For the text-containing cell, return its midpoint in [X, Y] coordinate format. 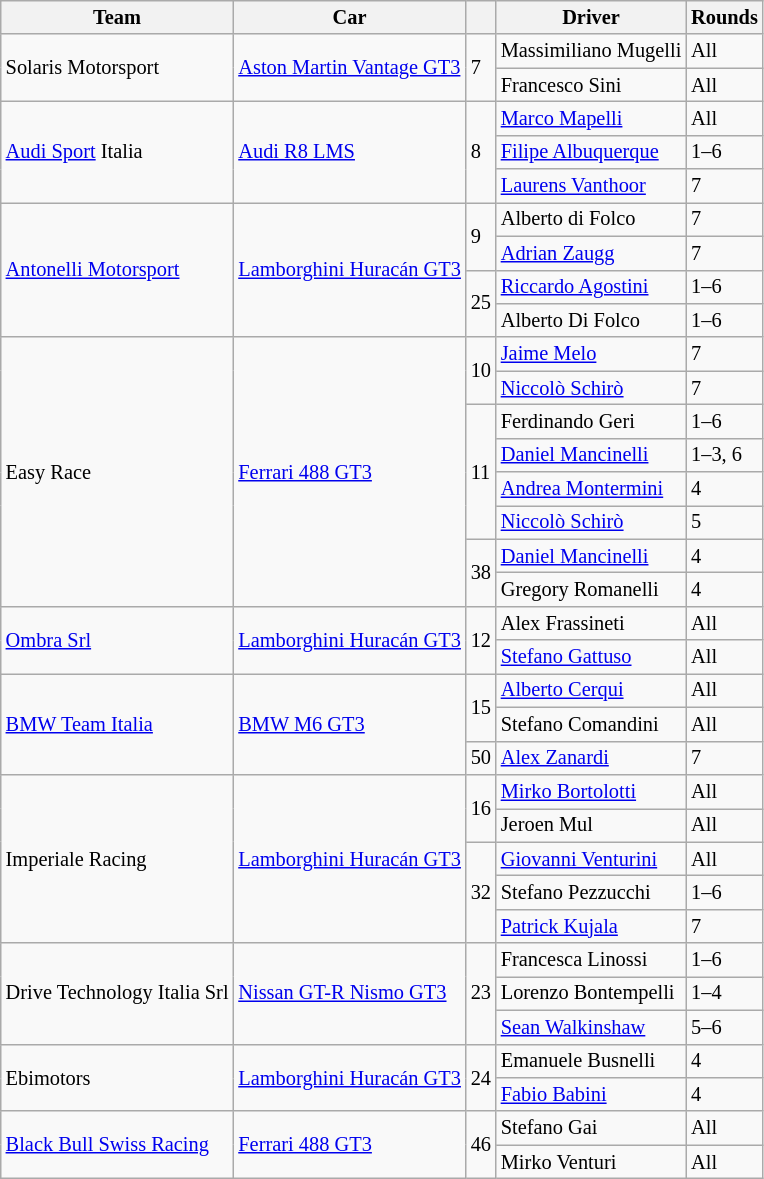
Stefano Gai [591, 1128]
Imperiale Racing [118, 858]
9 [481, 236]
Ferdinando Geri [591, 421]
Mirko Venturi [591, 1162]
Francesco Sini [591, 85]
Audi Sport Italia [118, 152]
Solaris Motorsport [118, 68]
25 [481, 304]
Antonelli Motorsport [118, 270]
16 [481, 808]
Team [118, 17]
Adrian Zaugg [591, 253]
12 [481, 640]
Gregory Romanelli [591, 589]
Black Bull Swiss Racing [118, 1144]
Andrea Montermini [591, 489]
Rounds [724, 17]
Fabio Babini [591, 1094]
Stefano Comandini [591, 724]
Sean Walkinshaw [591, 1027]
Easy Race [118, 472]
Patrick Kujala [591, 926]
11 [481, 472]
Alberto Cerqui [591, 690]
Aston Martin Vantage GT3 [349, 68]
Filipe Albuquerque [591, 152]
Stefano Gattuso [591, 657]
Alex Zanardi [591, 758]
Alberto di Folco [591, 219]
BMW Team Italia [118, 724]
15 [481, 706]
Alberto Di Folco [591, 320]
10 [481, 370]
32 [481, 892]
Drive Technology Italia Srl [118, 994]
23 [481, 994]
50 [481, 758]
5–6 [724, 1027]
Giovanni Venturini [591, 859]
Ombra Srl [118, 640]
Jaime Melo [591, 354]
Marco Mapelli [591, 118]
Lorenzo Bontempelli [591, 993]
Nissan GT-R Nismo GT3 [349, 994]
Car [349, 17]
BMW M6 GT3 [349, 724]
1–3, 6 [724, 455]
Emanuele Busnelli [591, 1061]
Audi R8 LMS [349, 152]
46 [481, 1144]
8 [481, 152]
1–4 [724, 993]
Ebimotors [118, 1078]
Stefano Pezzucchi [591, 892]
Jeroen Mul [591, 825]
Francesca Linossi [591, 960]
Laurens Vanthoor [591, 186]
Mirko Bortolotti [591, 791]
38 [481, 572]
5 [724, 522]
Riccardo Agostini [591, 287]
24 [481, 1078]
Massimiliano Mugelli [591, 51]
Driver [591, 17]
Alex Frassineti [591, 623]
